Capture the cell that displays the provided text and extract its [X, Y] central coordinate. 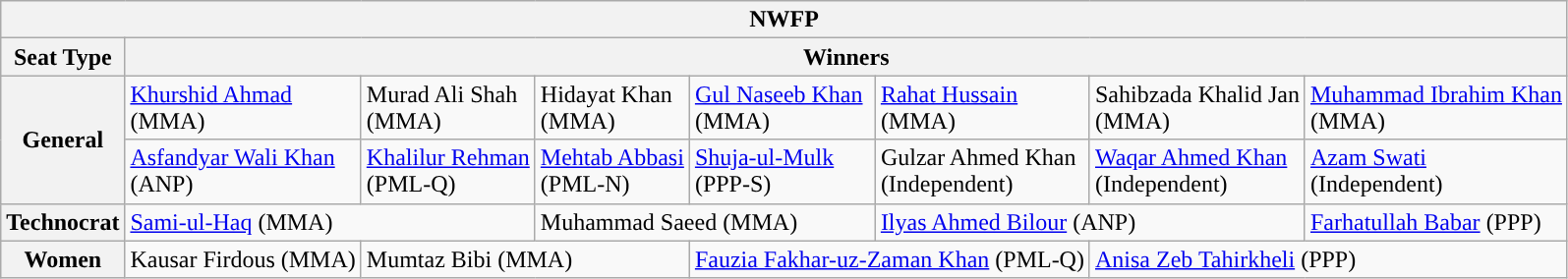
Seat Type [63, 57]
Fauzia Fakhar-uz-Zaman Khan (PML-Q) [889, 259]
Hidayat Khan(MMA) [611, 108]
Khurshid Ahmad(MMA) [243, 108]
Sami-ul-Haq (MMA) [330, 222]
NWFP [784, 20]
Khalilur Rehman(PML-Q) [448, 171]
Anisa Zeb Tahirkheli (PPP) [1328, 259]
Waqar Ahmed Khan(Independent) [1197, 171]
Winners [846, 57]
Gul Naseeb Khan(MMA) [783, 108]
Gulzar Ahmed Khan(Independent) [982, 171]
Sahibzada Khalid Jan(MMA) [1197, 108]
Muhammad Ibrahim Khan(MMA) [1435, 108]
Muhammad Saeed (MMA) [705, 222]
General [63, 139]
Kausar Firdous (MMA) [243, 259]
Ilyas Ahmed Bilour (ANP) [1089, 222]
Mehtab Abbasi(PML-N) [611, 171]
Technocrat [63, 222]
Rahat Hussain(MMA) [982, 108]
Shuja-ul-Mulk(PPP-S) [783, 171]
Farhatullah Babar (PPP) [1435, 222]
Azam Swati(Independent) [1435, 171]
Asfandyar Wali Khan(ANP) [243, 171]
Women [63, 259]
Mumtaz Bibi (MMA) [525, 259]
Murad Ali Shah(MMA) [448, 108]
